Identify which cell holds the provided text, then report its (x, y) central coordinate. 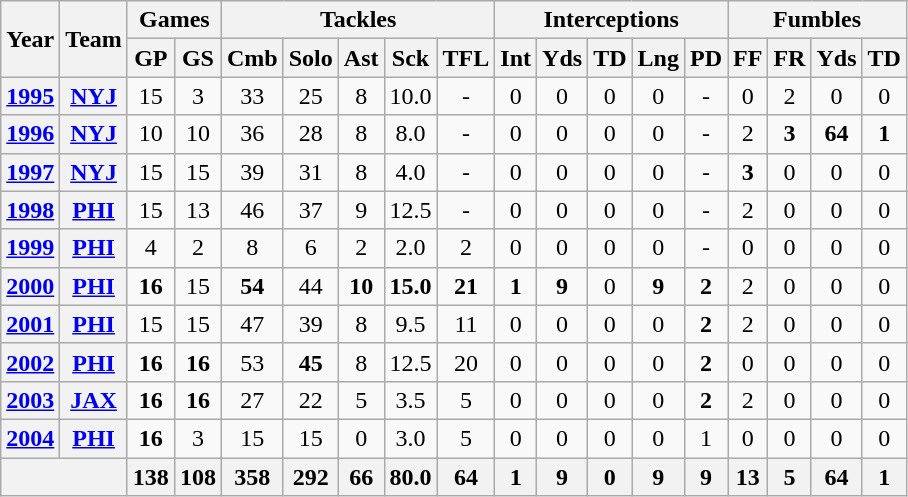
1999 (30, 248)
22 (310, 400)
66 (361, 477)
3.0 (410, 438)
2000 (30, 286)
46 (252, 210)
21 (466, 286)
4 (150, 248)
3.5 (410, 400)
25 (310, 96)
6 (310, 248)
PD (706, 58)
2001 (30, 324)
11 (466, 324)
53 (252, 362)
Games (174, 20)
2003 (30, 400)
1996 (30, 134)
Int (516, 58)
FF (748, 58)
292 (310, 477)
36 (252, 134)
Tackles (358, 20)
Interceptions (612, 20)
9.5 (410, 324)
1995 (30, 96)
47 (252, 324)
Solo (310, 58)
Year (30, 39)
8.0 (410, 134)
2004 (30, 438)
31 (310, 172)
Ast (361, 58)
Team (94, 39)
33 (252, 96)
4.0 (410, 172)
Fumbles (818, 20)
Lng (658, 58)
GP (150, 58)
45 (310, 362)
JAX (94, 400)
20 (466, 362)
1998 (30, 210)
Sck (410, 58)
1997 (30, 172)
TFL (466, 58)
Cmb (252, 58)
GS (198, 58)
2.0 (410, 248)
108 (198, 477)
15.0 (410, 286)
44 (310, 286)
2002 (30, 362)
10.0 (410, 96)
358 (252, 477)
80.0 (410, 477)
27 (252, 400)
FR (790, 58)
37 (310, 210)
54 (252, 286)
28 (310, 134)
138 (150, 477)
